Determine the (x, y) coordinate at the center of the cell enclosing the given text.  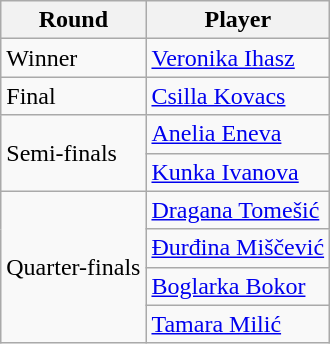
Player (238, 20)
Anelia Eneva (238, 134)
Dragana Tomešić (238, 210)
Csilla Kovacs (238, 96)
Winner (74, 58)
Final (74, 96)
Semi-finals (74, 153)
Boglarka Bokor (238, 286)
Veronika Ihasz (238, 58)
Kunka Ivanova (238, 172)
Đurđina Miščević (238, 248)
Tamara Milić (238, 324)
Round (74, 20)
Quarter-finals (74, 267)
